Search for the cell housing the specified text and yield its (x, y) center coordinate. 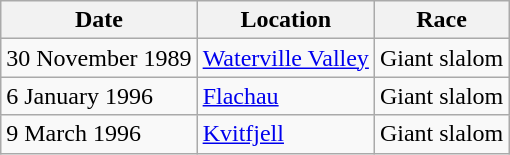
Kvitfjell (286, 134)
Date (99, 20)
Waterville Valley (286, 58)
Location (286, 20)
6 January 1996 (99, 96)
Flachau (286, 96)
9 March 1996 (99, 134)
30 November 1989 (99, 58)
Race (441, 20)
